Return the (x, y) coordinate for the center point of the cell that contains the specified text.  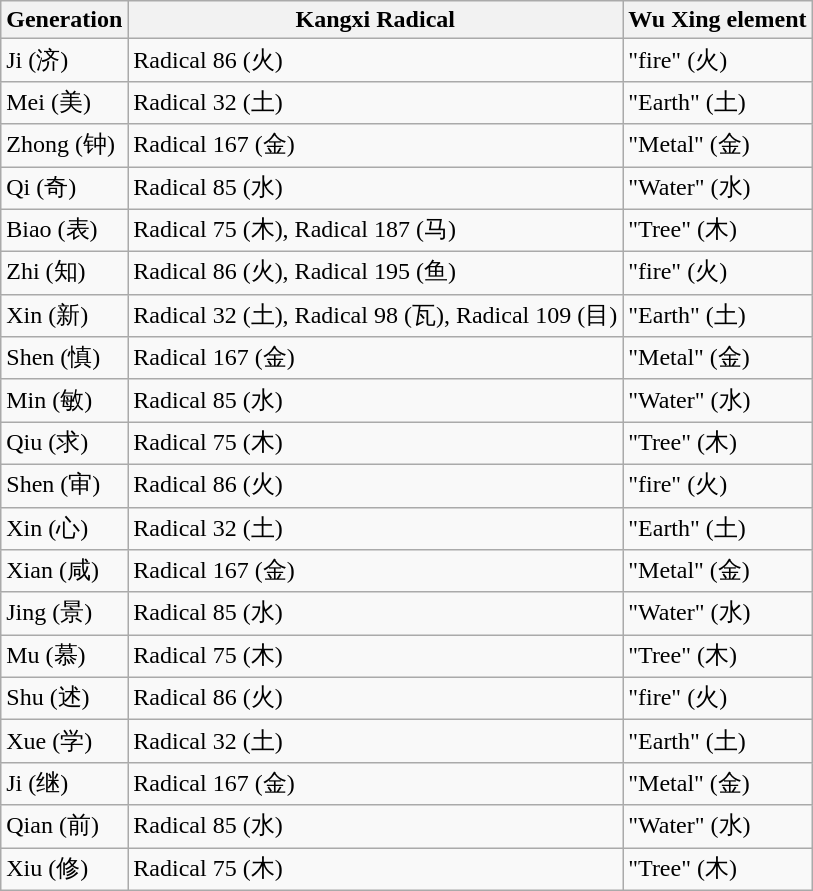
Kangxi Radical (376, 20)
Radical 32 (土), Radical 98 (瓦), Radical 109 (目) (376, 316)
Zhong (钟) (64, 146)
Wu Xing element (718, 20)
Ji (继) (64, 784)
Qian (前) (64, 826)
Xian (咸) (64, 572)
Zhi (知) (64, 274)
Min (敏) (64, 400)
Jing (景) (64, 614)
Shen (慎) (64, 358)
Xue (学) (64, 742)
Biao (表) (64, 230)
Xin (新) (64, 316)
Generation (64, 20)
Radical 86 (火), Radical 195 (鱼) (376, 274)
Mei (美) (64, 102)
Shen (审) (64, 486)
Qiu (求) (64, 444)
Xin (心) (64, 528)
Qi (奇) (64, 188)
Radical 75 (木), Radical 187 (马) (376, 230)
Ji (济) (64, 60)
Shu (述) (64, 698)
Mu (慕) (64, 656)
Xiu (修) (64, 870)
